Extract the (X, Y) coordinate from the center of the cell holding the provided text.  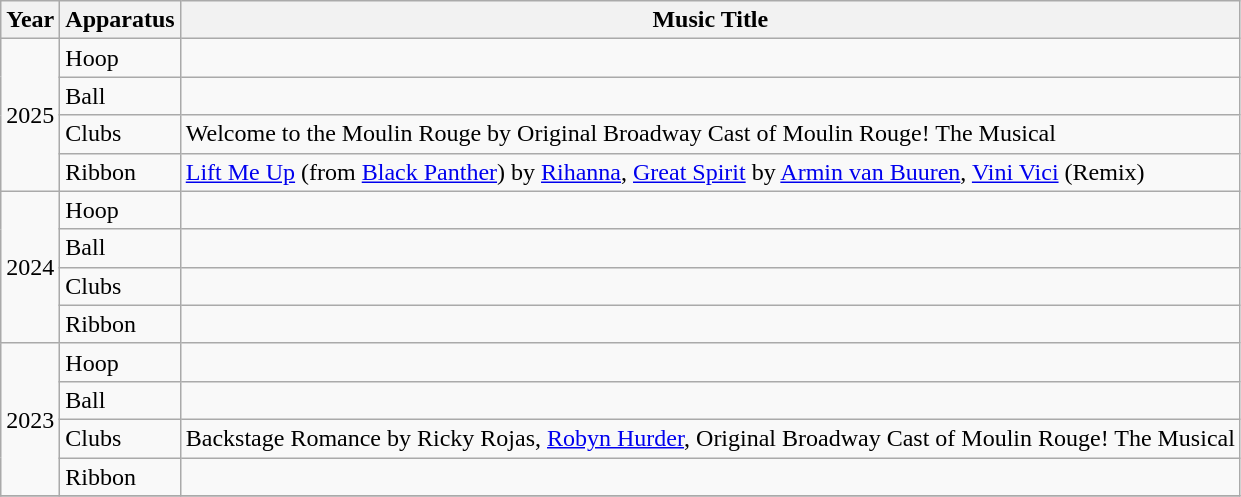
2024 (30, 267)
Year (30, 20)
Welcome to the Moulin Rouge by Original Broadway Cast of Moulin Rouge! The Musical (710, 134)
2025 (30, 115)
2023 (30, 419)
Apparatus (120, 20)
Backstage Romance by Ricky Rojas, Robyn Hurder, Original Broadway Cast of Moulin Rouge! The Musical (710, 438)
Music Title (710, 20)
Lift Me Up (from Black Panther) by Rihanna, Great Spirit by Armin van Buuren, Vini Vici (Remix) (710, 172)
